Return [x, y] of the center of cell containing provided text 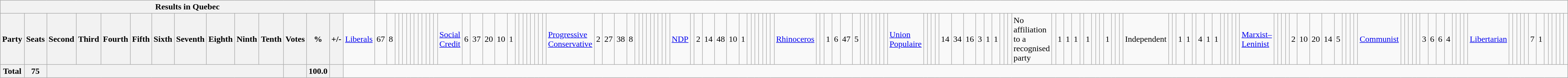
27 [608, 39]
75 [35, 71]
Union Populaire [905, 39]
67 [380, 39]
38 [621, 39]
100.0 [318, 71]
Fourth [115, 39]
Eighth [221, 39]
37 [476, 39]
Social Credit [450, 39]
Ninth [247, 39]
% [318, 39]
Liberals [359, 39]
Seats [35, 39]
Second [62, 39]
Marxist–Leninist [1257, 39]
Rhinoceros [795, 39]
No affiliation to a recognised party [1032, 39]
34 [957, 39]
NDP [680, 39]
Communist [1379, 39]
Seventh [190, 39]
Progressive Conservative [570, 39]
Results in Quebec [187, 7]
7 [1532, 39]
Votes [295, 39]
Libertarian [1488, 39]
Sixth [163, 39]
16 [970, 39]
48 [721, 39]
Total [12, 71]
+/- [336, 39]
Party [12, 39]
Tenth [271, 39]
Independent [1146, 39]
Third [89, 39]
47 [846, 39]
Fifth [141, 39]
